Find where the given text appears and provide that cell's center as (x, y) coordinate. 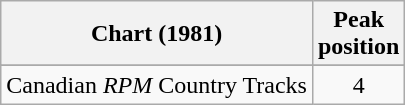
Peakposition (358, 34)
Canadian RPM Country Tracks (157, 85)
4 (358, 85)
Chart (1981) (157, 34)
